Capture the cell that displays the provided text and extract its [x, y] central coordinate. 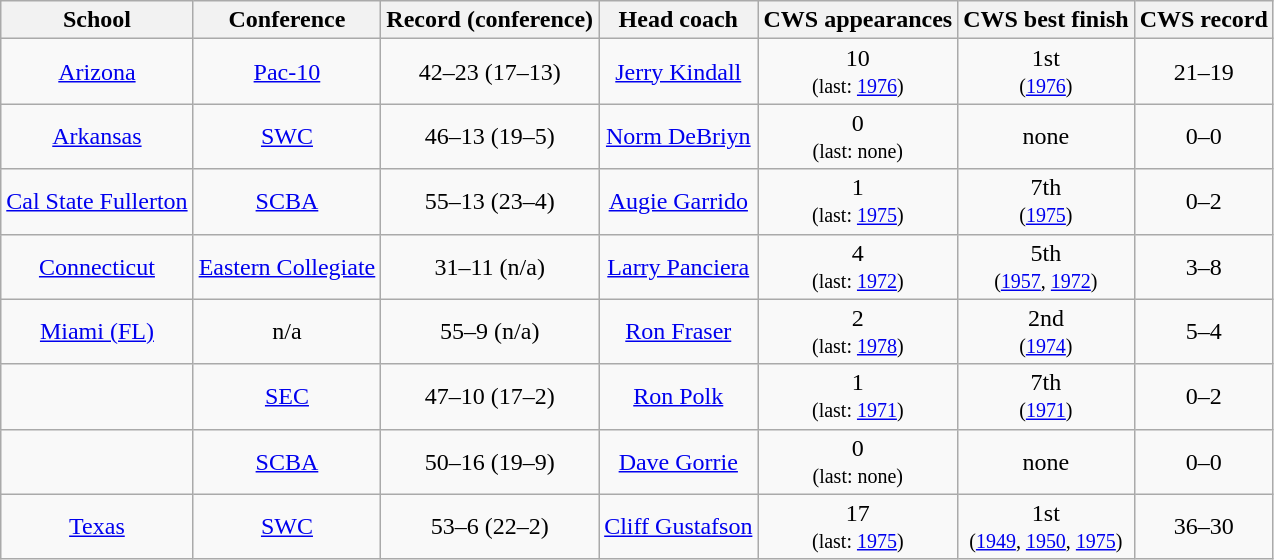
Cal State Fullerton [97, 202]
1st(1976) [1046, 72]
Arizona [97, 72]
46–13 (19–5) [490, 136]
17(last: 1975) [858, 526]
Larry Panciera [678, 266]
21–19 [1204, 72]
53–6 (22–2) [490, 526]
Dave Gorrie [678, 462]
Conference [287, 20]
SEC [287, 396]
1(last: 1975) [858, 202]
31–11 (n/a) [490, 266]
CWS record [1204, 20]
5th(1957, 1972) [1046, 266]
4(last: 1972) [858, 266]
Pac-10 [287, 72]
CWS appearances [858, 20]
CWS best finish [1046, 20]
3–8 [1204, 266]
Norm DeBriyn [678, 136]
Jerry Kindall [678, 72]
Texas [97, 526]
n/a [287, 332]
10(last: 1976) [858, 72]
Augie Garrido [678, 202]
Cliff Gustafson [678, 526]
55–9 (n/a) [490, 332]
2(last: 1978) [858, 332]
50–16 (19–9) [490, 462]
Arkansas [97, 136]
36–30 [1204, 526]
7th(1975) [1046, 202]
47–10 (17–2) [490, 396]
1(last: 1971) [858, 396]
2nd(1974) [1046, 332]
55–13 (23–4) [490, 202]
Ron Polk [678, 396]
Miami (FL) [97, 332]
Record (conference) [490, 20]
Eastern Collegiate [287, 266]
Head coach [678, 20]
1st(1949, 1950, 1975) [1046, 526]
42–23 (17–13) [490, 72]
5–4 [1204, 332]
School [97, 20]
7th(1971) [1046, 396]
Connecticut [97, 266]
Ron Fraser [678, 332]
